Determine the (x, y) coordinate at the center of the cell enclosing the given text.  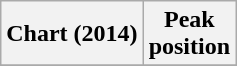
Chart (2014) (72, 34)
Peakposition (189, 34)
